Provide the (x, y) coordinate of the cell's center where the given text is located.  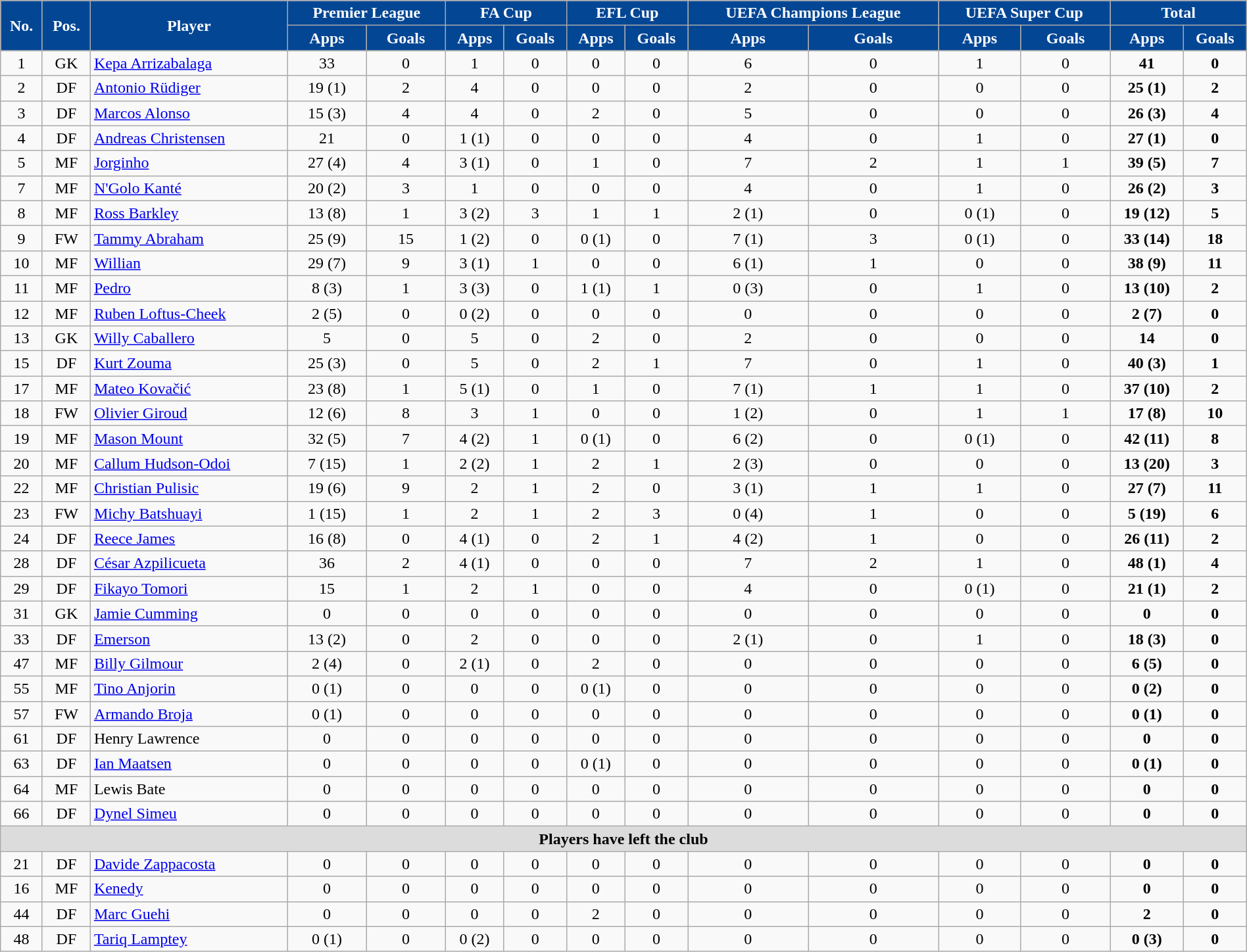
61 (22, 739)
22 (22, 488)
17 (8) (1147, 414)
19 (22, 439)
Callum Hudson-Odoi (189, 464)
13 (10) (1147, 288)
8 (3) (326, 288)
Jamie Cumming (189, 613)
21 (1) (1147, 588)
6 (2) (748, 439)
29 (7) (326, 263)
38 (9) (1147, 263)
Olivier Giroud (189, 414)
23 (8) (326, 389)
44 (22, 914)
Willy Caballero (189, 339)
25 (9) (326, 238)
Tino Anjorin (189, 688)
25 (3) (326, 364)
13 (2) (326, 638)
29 (22, 588)
2 (5) (326, 314)
UEFA Super Cup (1025, 13)
Premier League (366, 13)
Total (1179, 13)
Armando Broja (189, 713)
Reece James (189, 538)
Mason Mount (189, 439)
Kurt Zouma (189, 364)
16 (22, 889)
Antonio Rüdiger (189, 88)
20 (22, 464)
Henry Lawrence (189, 739)
13 (8) (326, 213)
26 (3) (1147, 113)
Players have left the club (623, 839)
15 (3) (326, 113)
31 (22, 613)
Mateo Kovačić (189, 389)
Marcos Alonso (189, 113)
55 (22, 688)
EFL Cup (627, 13)
32 (5) (326, 439)
2 (4) (326, 663)
17 (22, 389)
Christian Pulisic (189, 488)
26 (11) (1147, 538)
39 (5) (1147, 163)
41 (1147, 63)
18 (3) (1147, 638)
UEFA Champions League (813, 13)
6 (1) (748, 263)
2 (2) (474, 464)
Tariq Lamptey (189, 939)
Kepa Arrizabalaga (189, 63)
7 (15) (326, 464)
19 (12) (1147, 213)
13 (20) (1147, 464)
57 (22, 713)
Jorginho (189, 163)
37 (10) (1147, 389)
48 (1) (1147, 563)
Ross Barkley (189, 213)
FA Cup (506, 13)
40 (3) (1147, 364)
12 (22, 314)
3 (2) (474, 213)
23 (22, 513)
5 (19) (1147, 513)
28 (22, 563)
26 (2) (1147, 188)
Andreas Christensen (189, 138)
Lewis Bate (189, 789)
24 (22, 538)
Tammy Abraham (189, 238)
42 (11) (1147, 439)
64 (22, 789)
César Azpilicueta (189, 563)
27 (1) (1147, 138)
63 (22, 764)
6 (5) (1147, 663)
Ian Maatsen (189, 764)
16 (8) (326, 538)
20 (2) (326, 188)
2 (7) (1147, 314)
Player (189, 26)
14 (1147, 339)
Billy Gilmour (189, 663)
Dynel Simeu (189, 814)
12 (6) (326, 414)
13 (22, 339)
19 (6) (326, 488)
Emerson (189, 638)
66 (22, 814)
33 (14) (1147, 238)
47 (22, 663)
1 (15) (326, 513)
48 (22, 939)
Ruben Loftus-Cheek (189, 314)
No. (22, 26)
Pedro (189, 288)
27 (4) (326, 163)
Willian (189, 263)
Marc Guehi (189, 914)
Davide Zappacosta (189, 864)
25 (1) (1147, 88)
2 (3) (748, 464)
3 (3) (474, 288)
19 (1) (326, 88)
Michy Batshuayi (189, 513)
5 (1) (474, 389)
Pos. (66, 26)
36 (326, 563)
0 (4) (748, 513)
N'Golo Kanté (189, 188)
Fikayo Tomori (189, 588)
27 (7) (1147, 488)
Kenedy (189, 889)
